For the text-containing cell, return its midpoint in [X, Y] coordinate format. 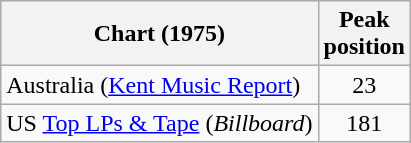
Chart (1975) [160, 34]
Peakposition [364, 34]
181 [364, 123]
US Top LPs & Tape (Billboard) [160, 123]
23 [364, 85]
Australia (Kent Music Report) [160, 85]
